Detect which cell encompasses the target text, then output its (X, Y) center coordinate. 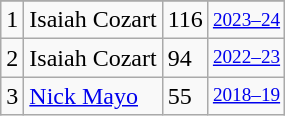
94 (185, 58)
116 (185, 20)
3 (12, 96)
1 (12, 20)
2023–24 (246, 20)
Nick Mayo (93, 96)
2022–23 (246, 58)
2 (12, 58)
2018–19 (246, 96)
55 (185, 96)
